Scan for the cell matching the given text and deliver its (x, y) coordinate at center. 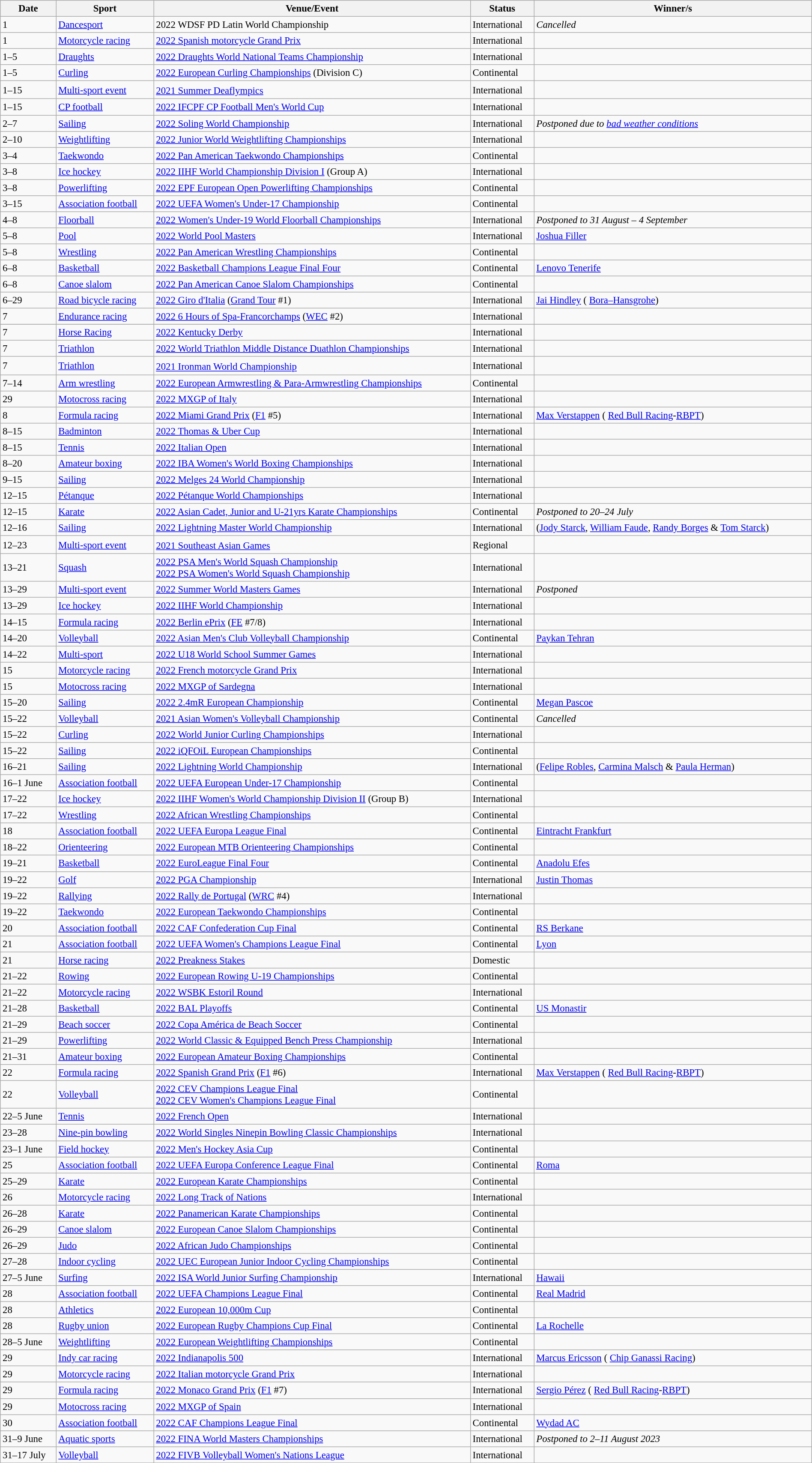
Hawaii (673, 1278)
18–22 (28, 847)
2022 European 10,000m Cup (312, 1310)
28–5 June (28, 1342)
Eintracht Frankfurt (673, 831)
Multi-sport (105, 654)
2022 Panamerican Karate Championships (312, 1213)
27–5 June (28, 1278)
2022 UEFA Europa League Final (312, 831)
Postponed to 20–24 July (673, 512)
2022 Pan American Canoe Slalom Championships (312, 284)
Jai Hindley ( Bora–Hansgrohe) (673, 300)
2022 iQFOiL European Championships (312, 751)
Surfing (105, 1278)
2022 French Open (312, 1117)
Indy car racing (105, 1358)
Rallying (105, 896)
2022 UEC European Junior Indoor Cycling Championships (312, 1262)
26–28 (28, 1213)
2021 Summer Deaflympics (312, 90)
Golf (105, 880)
14–15 (28, 622)
2022 UEFA Women's Champions League Final (312, 944)
Endurance racing (105, 317)
2022 IIHF World Championship (312, 606)
RS Berkane (673, 928)
2022 Junior World Weightlifting Championships (312, 139)
25 (28, 1165)
2022 Pétanque World Championships (312, 496)
2022 European Amateur Boxing Championships (312, 1057)
2022 Lightning Master World Championship (312, 528)
26 (28, 1197)
Winner/s (673, 9)
2022 Asian Cadet, Junior and U-21yrs Karate Championships (312, 512)
16–21 (28, 767)
2022 Long Track of Nations (312, 1197)
Real Madrid (673, 1294)
31–9 June (28, 1439)
2022 Spanish Grand Prix (F1 #6) (312, 1073)
31–17 July (28, 1455)
Venue/Event (312, 9)
2022 World Singles Ninepin Bowling Classic Championships (312, 1133)
2022 Monaco Grand Prix (F1 #7) (312, 1391)
2022 6 Hours of Spa-Francorchamps (WEC #2) (312, 317)
25–29 (28, 1181)
Aquatic sports (105, 1439)
2022 Lightning World Championship (312, 767)
2022 European Rugby Champions Cup Final (312, 1326)
Marcus Ericsson ( Chip Ganassi Racing) (673, 1358)
Field hockey (105, 1149)
2022 European Weightlifting Championships (312, 1342)
2022 Indianapolis 500 (312, 1358)
2022 UEFA Champions League Final (312, 1294)
Postponed to 31 August – 4 September (673, 220)
14–20 (28, 638)
Pool (105, 236)
2022 Asian Men's Club Volleyball Championship (312, 638)
21–31 (28, 1057)
8–20 (28, 464)
Status (502, 9)
2022 BAL Playoffs (312, 1008)
12–16 (28, 528)
19–21 (28, 864)
2022 U18 World School Summer Games (312, 654)
2022 WDSF PD Latin World Championship (312, 25)
2021 Ironman World Championship (312, 366)
2022 Thomas & Uber Cup (312, 431)
Horse racing (105, 960)
Floorball (105, 220)
Orienteering (105, 847)
Pétanque (105, 496)
Horse Racing (105, 332)
Nine-pin bowling (105, 1133)
2022 European Karate Championships (312, 1181)
2022 Women's Under-19 World Floorball Championships (312, 220)
20 (28, 928)
Roma (673, 1165)
18 (28, 831)
2022 World Pool Masters (312, 236)
2022 Copa América de Beach Soccer (312, 1025)
23–1 June (28, 1149)
2022 World Classic & Equipped Bench Press Championship (312, 1041)
Postponed to 2–11 August 2023 (673, 1439)
Sport (105, 9)
Badminton (105, 431)
2022 UEFA Europa Conference League Final (312, 1165)
2022 African Judo Championships (312, 1245)
2022 Giro d'Italia (Grand Tour #1) (312, 300)
2022 French motorcycle Grand Prix (312, 670)
12–23 (28, 545)
8 (28, 415)
2022 Draughts World National Teams Championship (312, 57)
2022 CAF Champions League Final (312, 1423)
7–14 (28, 383)
2021 Asian Women's Volleyball Championship (312, 718)
2022 IIHF World Championship Division I (Group A) (312, 171)
Domestic (502, 960)
2022 Basketball Champions League Final Four (312, 268)
22–5 June (28, 1117)
2022 FINA World Masters Championships (312, 1439)
2022 MXGP of Italy (312, 399)
Joshua Filler (673, 236)
2022 IIHF Women's World Championship Division II (Group B) (312, 799)
2022 Soling World Championship (312, 123)
2022 2.4mR European Championship (312, 703)
2022 MXGP of Spain (312, 1406)
Regional (502, 545)
Squash (105, 568)
2022 CAF Confederation Cup Final (312, 928)
6–29 (28, 300)
2022 UEFA European Under-17 Championship (312, 783)
2022 European MTB Orienteering Championships (312, 847)
2022 Miami Grand Prix (F1 #5) (312, 415)
2022 European Curling Championships (Division C) (312, 73)
Wydad AC (673, 1423)
2022 Spanish motorcycle Grand Prix (312, 41)
2–10 (28, 139)
Athletics (105, 1310)
2022 European Canoe Slalom Championships (312, 1230)
Rowing (105, 976)
Megan Pascoe (673, 703)
2022 World Junior Curling Championships (312, 735)
Lenovo Tenerife (673, 268)
2022 FIVB Volleyball Women's Nations League (312, 1455)
Judo (105, 1245)
2022 Rally de Portugal (WRC #4) (312, 896)
Justin Thomas (673, 880)
Draughts (105, 57)
Rugby union (105, 1326)
2022 CEV Champions League Final 2022 CEV Women's Champions League Final (312, 1095)
Sergio Pérez ( Red Bull Racing-RBPT) (673, 1391)
3–15 (28, 204)
2022 EPF European Open Powerlifting Championships (312, 188)
Paykan Tehran (673, 638)
2022 World Triathlon Middle Distance Duathlon Championships (312, 349)
2022 MXGP of Sardegna (312, 686)
21–28 (28, 1008)
2022 African Wrestling Championships (312, 815)
2–7 (28, 123)
2022 IBA Women's World Boxing Championships (312, 464)
Indoor cycling (105, 1262)
15–20 (28, 703)
23–28 (28, 1133)
2022 EuroLeague Final Four (312, 864)
Postponed due to bad weather conditions (673, 123)
2022 Pan American Taekwondo Championships (312, 156)
Arm wrestling (105, 383)
2022 Melges 24 World Championship (312, 479)
2022 PGA Championship (312, 880)
2022 Summer World Masters Games (312, 590)
Date (28, 9)
2022 European Taekwondo Championships (312, 912)
2022 Kentucky Derby (312, 332)
Beach soccer (105, 1025)
Anadolu Efes (673, 864)
(Felipe Robles, Carmina Malsch & Paula Herman) (673, 767)
2022 IFCPF CP Football Men's World Cup (312, 107)
2022 Pan American Wrestling Championships (312, 252)
3–4 (28, 156)
2022 Preakness Stakes (312, 960)
2022 ISA World Junior Surfing Championship (312, 1278)
30 (28, 1423)
2022 PSA Men's World Squash Championship 2022 PSA Women's World Squash Championship (312, 568)
Postponed (673, 590)
Dancesport (105, 25)
14–22 (28, 654)
(Jody Starck, William Faude, Randy Borges & Tom Starck) (673, 528)
Lyon (673, 944)
9–15 (28, 479)
2021 Southeast Asian Games (312, 545)
4–8 (28, 220)
2022 Men's Hockey Asia Cup (312, 1149)
2022 Berlin ePrix (FE #7/8) (312, 622)
16–1 June (28, 783)
CP football (105, 107)
13–21 (28, 568)
2022 European Rowing U-19 Championships (312, 976)
27–28 (28, 1262)
2022 Italian Open (312, 447)
2022 European Armwrestling & Para-Armwrestling Championships (312, 383)
Road bicycle racing (105, 300)
US Monastir (673, 1008)
2022 UEFA Women's Under-17 Championship (312, 204)
La Rochelle (673, 1326)
2022 WSBK Estoril Round (312, 992)
2022 Italian motorcycle Grand Prix (312, 1374)
